Find where the given text appears and provide that cell's center as (x, y) coordinate. 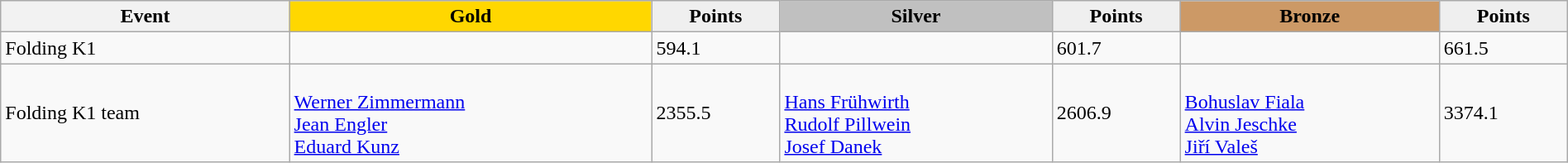
2355.5 (716, 113)
Folding K1 (146, 48)
2606.9 (1116, 113)
Folding K1 team (146, 113)
601.7 (1116, 48)
3374.1 (1503, 113)
Silver (916, 17)
Werner ZimmermannJean EnglerEduard Kunz (471, 113)
Gold (471, 17)
Bohuslav FialaAlvin JeschkeJiří Valeš (1310, 113)
Bronze (1310, 17)
661.5 (1503, 48)
Event (146, 17)
594.1 (716, 48)
Hans FrühwirthRudolf PillweinJosef Danek (916, 113)
